Detect which cell encompasses the target text, then output its [x, y] center coordinate. 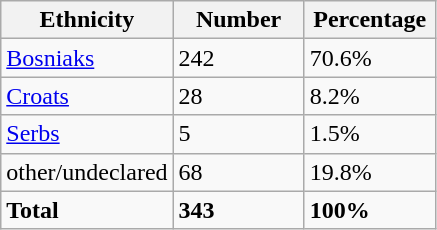
Serbs [87, 134]
70.6% [370, 58]
Croats [87, 96]
1.5% [370, 134]
5 [238, 134]
68 [238, 172]
Bosniaks [87, 58]
8.2% [370, 96]
19.8% [370, 172]
Total [87, 210]
28 [238, 96]
100% [370, 210]
Number [238, 20]
Percentage [370, 20]
343 [238, 210]
other/undeclared [87, 172]
Ethnicity [87, 20]
242 [238, 58]
